Find where the given text appears and provide that cell's center as [x, y] coordinate. 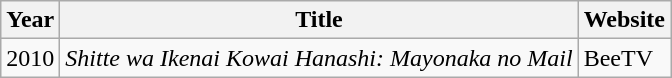
Shitte wa Ikenai Kowai Hanashi: Mayonaka no Mail [319, 58]
2010 [30, 58]
Title [319, 20]
Website [624, 20]
Year [30, 20]
BeeTV [624, 58]
